Scan for the cell matching the given text and deliver its [X, Y] coordinate at center. 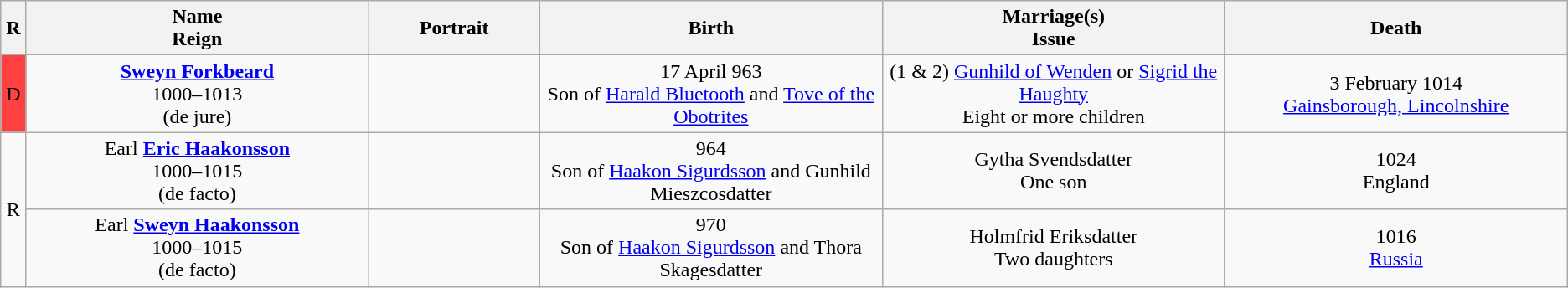
D [13, 94]
17 April 963Son of Harald Bluetooth and Tove of the Obotrites [710, 94]
964Son of Haakon Sigurdsson and Gunhild Mieszcosdatter [710, 171]
Birth [710, 28]
1024England [1395, 171]
Earl Eric Haakonsson1000–1015(de facto) [198, 171]
Holmfrid EriksdatterTwo daughters [1054, 248]
Earl Sweyn Haakonsson1000–1015(de facto) [198, 248]
NameReign [198, 28]
Death [1395, 28]
Marriage(s)Issue [1054, 28]
1016Russia [1395, 248]
Sweyn Forkbeard1000–1013(de jure) [198, 94]
Portrait [454, 28]
3 February 1014Gainsborough, Lincolnshire [1395, 94]
970Son of Haakon Sigurdsson and Thora Skagesdatter [710, 248]
Gytha SvendsdatterOne son [1054, 171]
(1 & 2) Gunhild of Wenden or Sigrid the HaughtyEight or more children [1054, 94]
